Pinpoint the cell where the given text exists, returning its (x, y) midpoint coordinate. 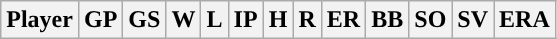
BB (388, 20)
ERA (525, 20)
W (184, 20)
Player (40, 20)
GP (100, 20)
IP (246, 20)
H (278, 20)
SO (430, 20)
SV (473, 20)
ER (343, 20)
L (214, 20)
R (307, 20)
GS (144, 20)
